From the cell containing the given text, extract its center point as (x, y) coordinate. 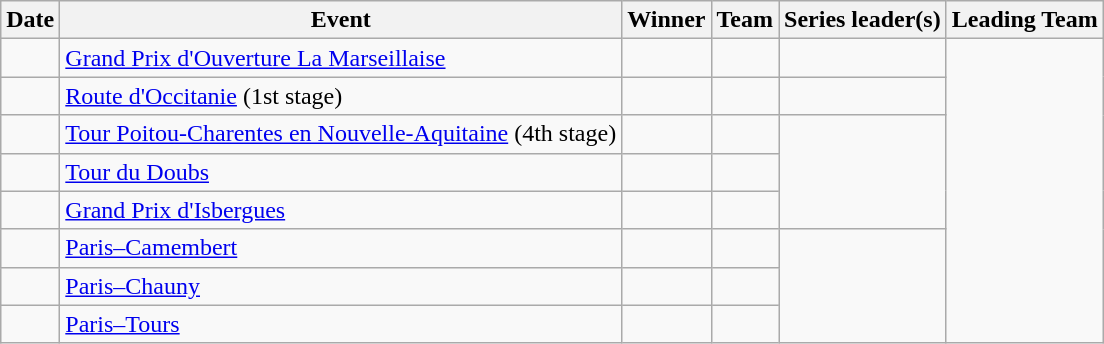
Grand Prix d'Ouverture La Marseillaise (341, 58)
Tour du Doubs (341, 172)
Leading Team (1024, 20)
Team (745, 20)
Route d'Occitanie (1st stage) (341, 96)
Winner (666, 20)
Paris–Chauny (341, 286)
Grand Prix d'Isbergues (341, 210)
Event (341, 20)
Date (30, 20)
Series leader(s) (863, 20)
Paris–Tours (341, 324)
Paris–Camembert (341, 248)
Tour Poitou-Charentes en Nouvelle-Aquitaine (4th stage) (341, 134)
